Output the [x, y] coordinate of the center of the cell containing the given text.  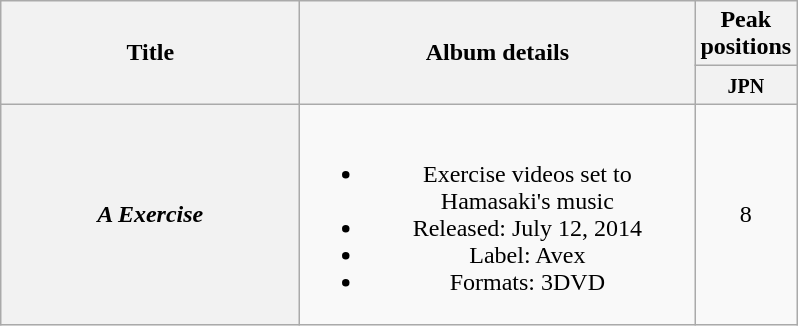
8 [746, 214]
Title [150, 52]
Album details [498, 52]
Exercise videos set to Hamasaki's musicReleased: July 12, 2014Label: AvexFormats: 3DVD [498, 214]
JPN [746, 85]
Peak positions [746, 34]
A Exercise [150, 214]
